From the cell containing the given text, extract its center point as (X, Y) coordinate. 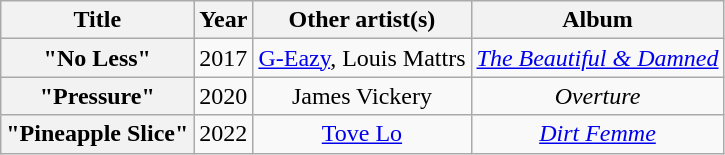
"Pineapple Slice" (98, 134)
2017 (224, 58)
Tove Lo (362, 134)
The Beautiful & Damned (598, 58)
2020 (224, 96)
G-Eazy, Louis Mattrs (362, 58)
Year (224, 20)
Overture (598, 96)
James Vickery (362, 96)
Dirt Femme (598, 134)
Album (598, 20)
"No Less" (98, 58)
Title (98, 20)
2022 (224, 134)
"Pressure" (98, 96)
Other artist(s) (362, 20)
